Return (X, Y) of the center of cell containing provided text 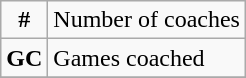
Number of coaches (147, 20)
GC (24, 58)
# (24, 20)
Games coached (147, 58)
